Output the (X, Y) coordinate of the center of the cell containing the given text.  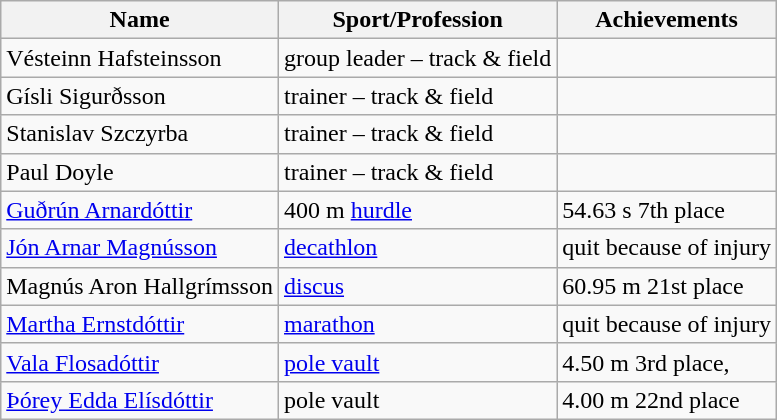
marathon (417, 324)
Martha Ernstdóttir (140, 324)
Jón Arnar Magnússon (140, 248)
group leader – track & field (417, 58)
Achievements (667, 20)
Vala Flosadóttir (140, 362)
54.63 s 7th place (667, 210)
Sport/Profession (417, 20)
discus (417, 286)
400 m hurdle (417, 210)
Gísli Sigurðsson (140, 96)
Vésteinn Hafsteinsson (140, 58)
Guðrún Arnardóttir (140, 210)
4.00 m 22nd place (667, 400)
decathlon (417, 248)
60.95 m 21st place (667, 286)
Þórey Edda Elísdóttir (140, 400)
Paul Doyle (140, 172)
Stanislav Szczyrba (140, 134)
Name (140, 20)
Magnús Aron Hallgrímsson (140, 286)
4.50 m 3rd place, (667, 362)
